Extract the (x, y) coordinate from the center of the cell holding the provided text.  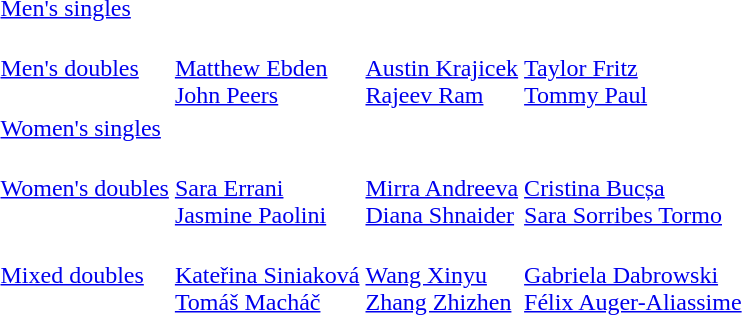
Austin KrajicekRajeev Ram (442, 68)
Sara ErraniJasmine Paolini (267, 188)
Mirra AndreevaDiana Shnaider (442, 188)
Matthew EbdenJohn Peers (267, 68)
